Extract the (x, y) coordinate from the center of the cell holding the provided text.  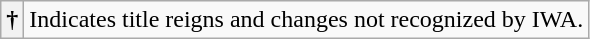
† (12, 20)
Indicates title reigns and changes not recognized by IWA. (306, 20)
